Return the [X, Y] coordinate for the center point of the cell that contains the specified text.  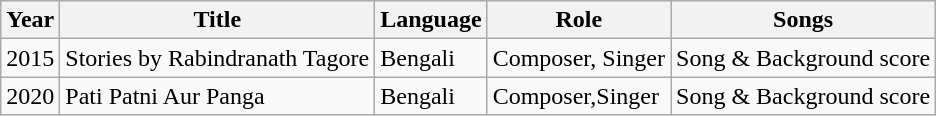
Composer,Singer [578, 96]
Role [578, 20]
Stories by Rabindranath Tagore [218, 58]
Year [30, 20]
Title [218, 20]
Pati Patni Aur Panga [218, 96]
Language [431, 20]
2020 [30, 96]
Composer, Singer [578, 58]
Songs [804, 20]
2015 [30, 58]
